For the text-containing cell, return its midpoint in [x, y] coordinate format. 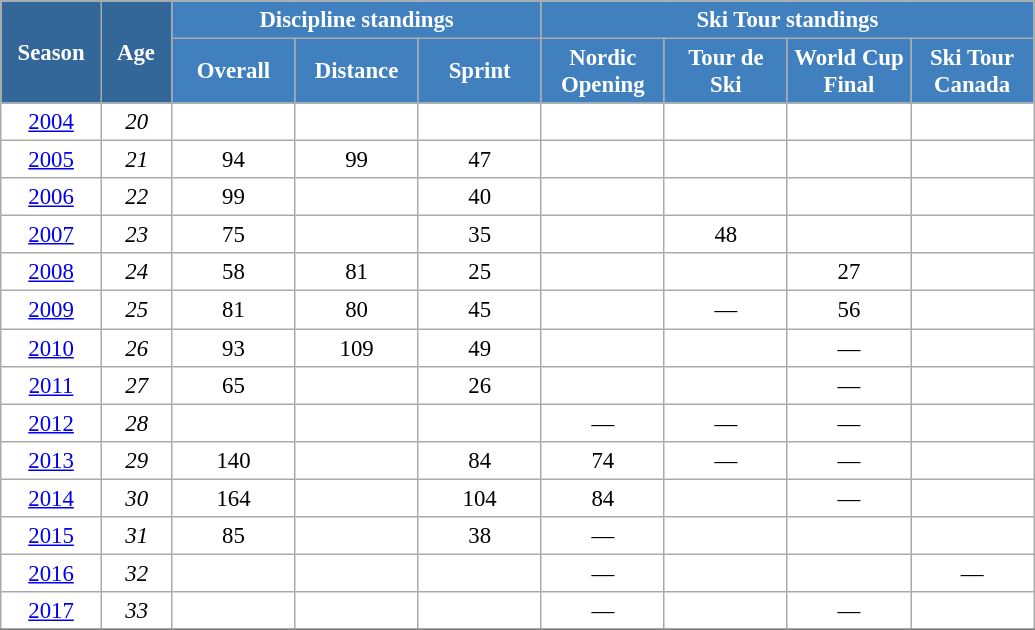
20 [136, 122]
75 [234, 235]
164 [234, 498]
2007 [52, 235]
Sprint [480, 72]
31 [136, 536]
104 [480, 498]
24 [136, 273]
33 [136, 611]
47 [480, 160]
Age [136, 52]
85 [234, 536]
2017 [52, 611]
74 [602, 460]
65 [234, 385]
45 [480, 310]
Tour deSki [726, 72]
21 [136, 160]
48 [726, 235]
23 [136, 235]
35 [480, 235]
2014 [52, 498]
140 [234, 460]
32 [136, 573]
93 [234, 348]
2015 [52, 536]
Ski TourCanada [972, 72]
Season [52, 52]
NordicOpening [602, 72]
Overall [234, 72]
2004 [52, 122]
109 [356, 348]
80 [356, 310]
2005 [52, 160]
30 [136, 498]
Discipline standings [356, 20]
2008 [52, 273]
World CupFinal [848, 72]
2012 [52, 423]
94 [234, 160]
56 [848, 310]
2009 [52, 310]
28 [136, 423]
2011 [52, 385]
2006 [52, 197]
58 [234, 273]
Distance [356, 72]
2010 [52, 348]
49 [480, 348]
2013 [52, 460]
Ski Tour standings [787, 20]
29 [136, 460]
22 [136, 197]
2016 [52, 573]
40 [480, 197]
38 [480, 536]
